Extract the [X, Y] coordinate from the center of the cell holding the provided text.  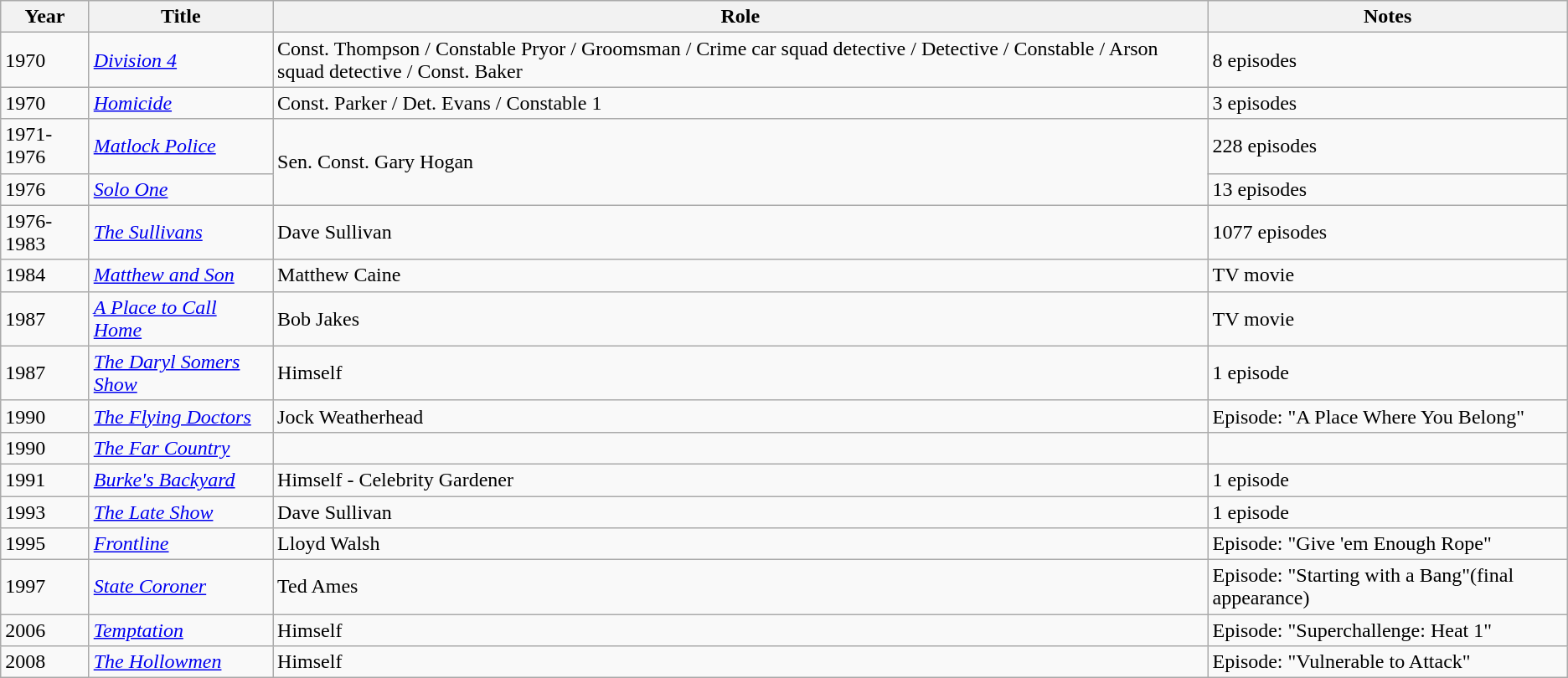
Matthew and Son [181, 275]
Homicide [181, 103]
Const. Thompson / Constable Pryor / Groomsman / Crime car squad detective / Detective / Constable / Arson squad detective / Const. Baker [740, 60]
1993 [45, 511]
1984 [45, 275]
1976 [45, 189]
Lloyd Walsh [740, 544]
Bob Jakes [740, 318]
1995 [45, 544]
Episode: "Starting with a Bang"(final appearance) [1387, 588]
The Hollowmen [181, 662]
The Far Country [181, 448]
State Coroner [181, 588]
The Daryl Somers Show [181, 373]
Burke's Backyard [181, 480]
1971-1976 [45, 146]
Ted Ames [740, 588]
2006 [45, 630]
Role [740, 17]
The Late Show [181, 511]
Division 4 [181, 60]
Sen. Const. Gary Hogan [740, 162]
Matlock Police [181, 146]
Episode: "Vulnerable to Attack" [1387, 662]
Episode: "Give 'em Enough Rope" [1387, 544]
Episode: "A Place Where You Belong" [1387, 416]
Solo One [181, 189]
Himself - Celebrity Gardener [740, 480]
Matthew Caine [740, 275]
Episode: "Superchallenge: Heat 1" [1387, 630]
2008 [45, 662]
Const. Parker / Det. Evans / Constable 1 [740, 103]
Frontline [181, 544]
8 episodes [1387, 60]
Title [181, 17]
A Place to Call Home [181, 318]
1976-1983 [45, 233]
Year [45, 17]
The Flying Doctors [181, 416]
Notes [1387, 17]
1991 [45, 480]
Jock Weatherhead [740, 416]
The Sullivans [181, 233]
13 episodes [1387, 189]
3 episodes [1387, 103]
Temptation [181, 630]
228 episodes [1387, 146]
1077 episodes [1387, 233]
1997 [45, 588]
